From the cell containing the given text, extract its center point as [x, y] coordinate. 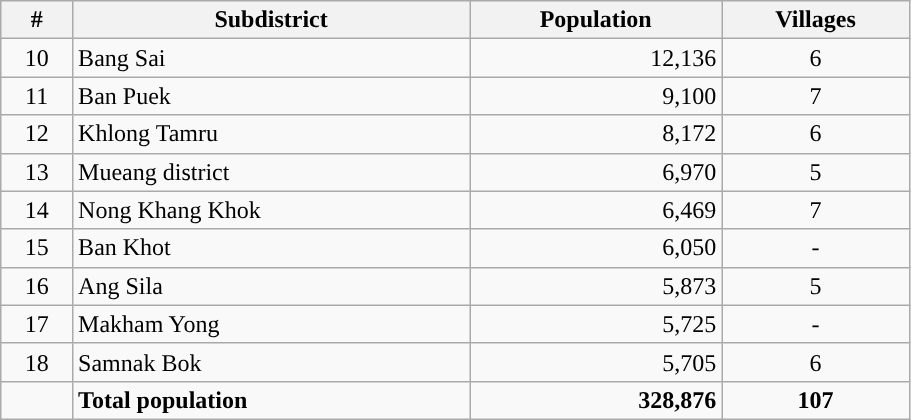
Population [596, 20]
6,469 [596, 210]
11 [37, 96]
8,172 [596, 134]
Bang Sai [272, 58]
Makham Yong [272, 324]
15 [37, 248]
9,100 [596, 96]
Nong Khang Khok [272, 210]
10 [37, 58]
Ban Khot [272, 248]
5,705 [596, 362]
5,873 [596, 286]
107 [816, 400]
Ban Puek [272, 96]
17 [37, 324]
6,970 [596, 172]
Khlong Tamru [272, 134]
328,876 [596, 400]
14 [37, 210]
Villages [816, 20]
Total population [272, 400]
12 [37, 134]
# [37, 20]
Ang Sila [272, 286]
12,136 [596, 58]
13 [37, 172]
16 [37, 286]
Samnak Bok [272, 362]
Subdistrict [272, 20]
Mueang district [272, 172]
18 [37, 362]
6,050 [596, 248]
5,725 [596, 324]
